Provide the (X, Y) coordinate of the cell's center where the given text is located.  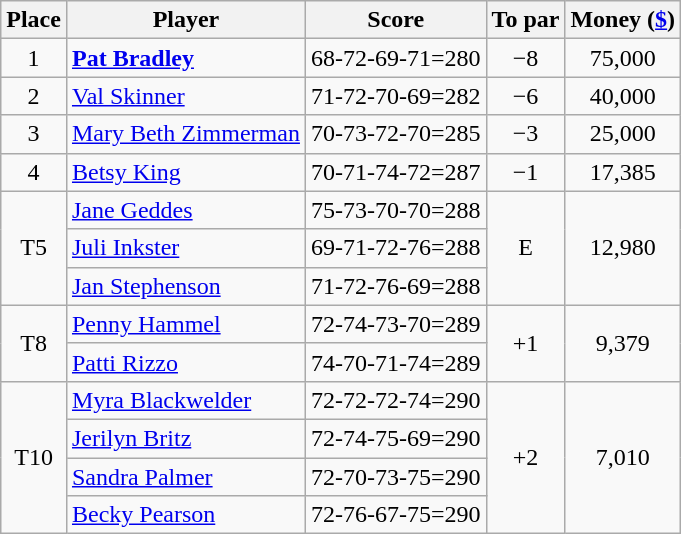
E (526, 248)
Place (34, 20)
Jan Stephenson (186, 286)
T5 (34, 248)
Juli Inkster (186, 248)
Betsy King (186, 172)
Patti Rizzo (186, 362)
40,000 (623, 96)
72-76-67-75=290 (396, 515)
4 (34, 172)
T10 (34, 457)
Sandra Palmer (186, 477)
Becky Pearson (186, 515)
Myra Blackwelder (186, 400)
12,980 (623, 248)
70-73-72-70=285 (396, 134)
Mary Beth Zimmerman (186, 134)
1 (34, 58)
Jane Geddes (186, 210)
+2 (526, 457)
Val Skinner (186, 96)
T8 (34, 343)
17,385 (623, 172)
−6 (526, 96)
2 (34, 96)
To par (526, 20)
+1 (526, 343)
68-72-69-71=280 (396, 58)
Penny Hammel (186, 324)
−1 (526, 172)
72-70-73-75=290 (396, 477)
Player (186, 20)
72-72-72-74=290 (396, 400)
75-73-70-70=288 (396, 210)
3 (34, 134)
72-74-75-69=290 (396, 438)
72-74-73-70=289 (396, 324)
Money ($) (623, 20)
69-71-72-76=288 (396, 248)
75,000 (623, 58)
70-71-74-72=287 (396, 172)
−8 (526, 58)
Pat Bradley (186, 58)
Jerilyn Britz (186, 438)
9,379 (623, 343)
7,010 (623, 457)
74-70-71-74=289 (396, 362)
Score (396, 20)
71-72-70-69=282 (396, 96)
−3 (526, 134)
71-72-76-69=288 (396, 286)
25,000 (623, 134)
